Pinpoint the cell where the given text exists, returning its [x, y] midpoint coordinate. 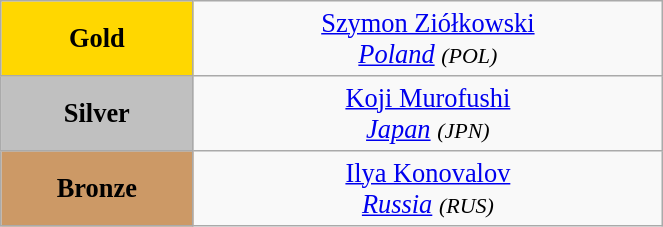
Szymon ZiółkowskiPoland (POL) [428, 38]
Silver [97, 112]
Ilya KonovalovRussia (RUS) [428, 188]
Gold [97, 38]
Koji MurofushiJapan (JPN) [428, 112]
Bronze [97, 188]
